Output the [x, y] coordinate of the center of the cell containing the given text.  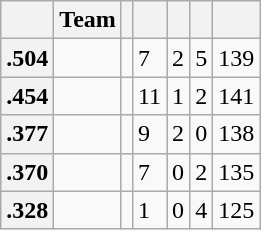
11 [149, 96]
138 [236, 134]
135 [236, 172]
5 [202, 58]
139 [236, 58]
.454 [28, 96]
.504 [28, 58]
.370 [28, 172]
4 [202, 210]
.377 [28, 134]
125 [236, 210]
.328 [28, 210]
141 [236, 96]
9 [149, 134]
Team [88, 20]
